From the cell containing the given text, extract its center point as (x, y) coordinate. 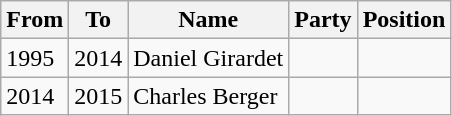
Daniel Girardet (208, 58)
Name (208, 20)
To (98, 20)
Position (404, 20)
Party (323, 20)
1995 (35, 58)
2015 (98, 96)
Charles Berger (208, 96)
From (35, 20)
